Detect which cell encompasses the target text, then output its (X, Y) center coordinate. 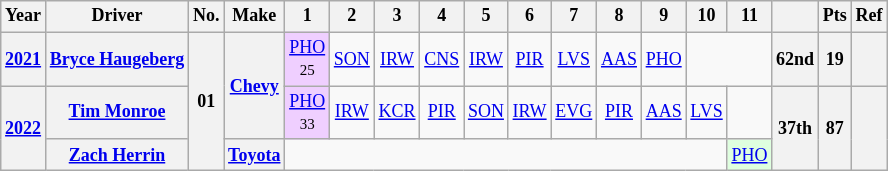
PHO25 (308, 59)
1 (308, 16)
7 (574, 16)
Bryce Haugeberg (116, 59)
8 (620, 16)
Zach Herrin (116, 154)
CNS (442, 59)
Pts (834, 16)
2022 (24, 128)
EVG (574, 113)
37th (796, 128)
01 (206, 102)
No. (206, 16)
10 (706, 16)
PHO33 (308, 113)
6 (530, 16)
11 (750, 16)
Chevy (254, 86)
Tim Monroe (116, 113)
19 (834, 59)
Make (254, 16)
62nd (796, 59)
9 (664, 16)
Ref (869, 16)
Year (24, 16)
5 (486, 16)
3 (397, 16)
87 (834, 128)
2 (352, 16)
Driver (116, 16)
Toyota (254, 154)
KCR (397, 113)
2021 (24, 59)
4 (442, 16)
